Find where the given text appears and provide that cell's center as [X, Y] coordinate. 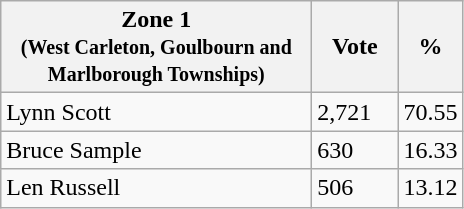
Len Russell [156, 188]
2,721 [355, 112]
630 [355, 150]
% [430, 47]
Lynn Scott [156, 112]
506 [355, 188]
Zone 1 (West Carleton, Goulbourn and Marlborough Townships) [156, 47]
16.33 [430, 150]
13.12 [430, 188]
70.55 [430, 112]
Vote [355, 47]
Bruce Sample [156, 150]
